Capture the cell that displays the provided text and extract its [X, Y] central coordinate. 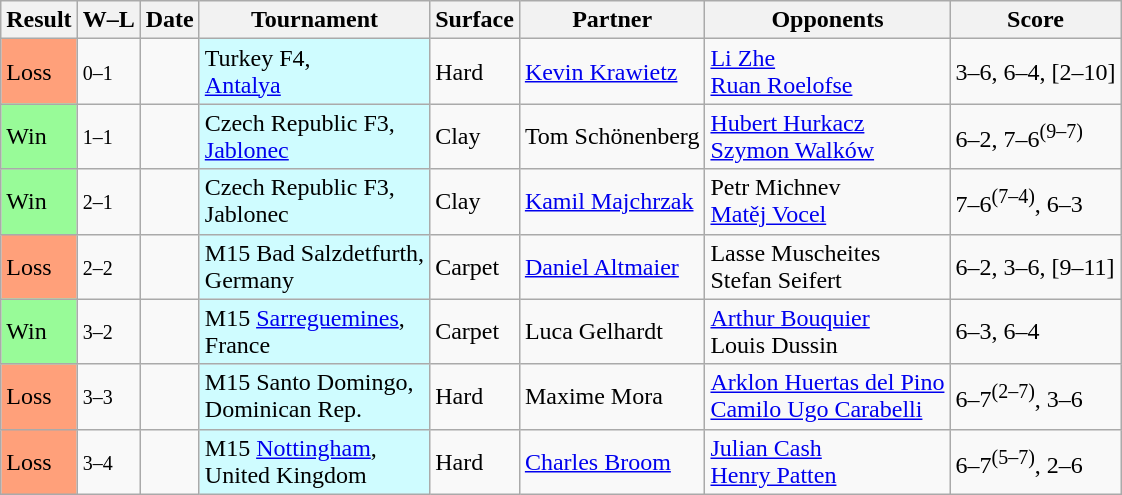
Turkey F4, Antalya [314, 72]
M15 Bad Salzdetfurth, Germany [314, 266]
Petr Michnev Matěj Vocel [828, 202]
7–6(7–4), 6–3 [1036, 202]
Opponents [828, 20]
Tournament [314, 20]
Kevin Krawietz [612, 72]
Julian Cash Henry Patten [828, 462]
3–3 [108, 396]
Li Zhe Ruan Roelofse [828, 72]
Partner [612, 20]
Result [39, 20]
6–7(5–7), 2–6 [1036, 462]
W–L [108, 20]
Lasse Muscheites Stefan Seifert [828, 266]
3–4 [108, 462]
6–3, 6–4 [1036, 332]
Hubert Hurkacz Szymon Walków [828, 136]
6–2, 7–6(9–7) [1036, 136]
Luca Gelhardt [612, 332]
Charles Broom [612, 462]
Maxime Mora [612, 396]
Daniel Altmaier [612, 266]
3–2 [108, 332]
6–2, 3–6, [9–11] [1036, 266]
Tom Schönenberg [612, 136]
Arthur Bouquier Louis Dussin [828, 332]
2–2 [108, 266]
Score [1036, 20]
6–7(2–7), 3–6 [1036, 396]
2–1 [108, 202]
Surface [475, 20]
0–1 [108, 72]
M15 Sarreguemines, France [314, 332]
Kamil Majchrzak [612, 202]
3–6, 6–4, [2–10] [1036, 72]
Arklon Huertas del Pino Camilo Ugo Carabelli [828, 396]
Date [170, 20]
M15 Nottingham, United Kingdom [314, 462]
M15 Santo Domingo, Dominican Rep. [314, 396]
1–1 [108, 136]
